Output the [X, Y] coordinate of the center of the cell containing the given text.  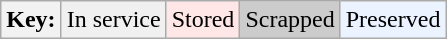
In service [114, 20]
Stored [203, 20]
Preserved [393, 20]
Scrapped [290, 20]
Key: [31, 20]
